Determine the [X, Y] coordinate at the center of the cell enclosing the given text.  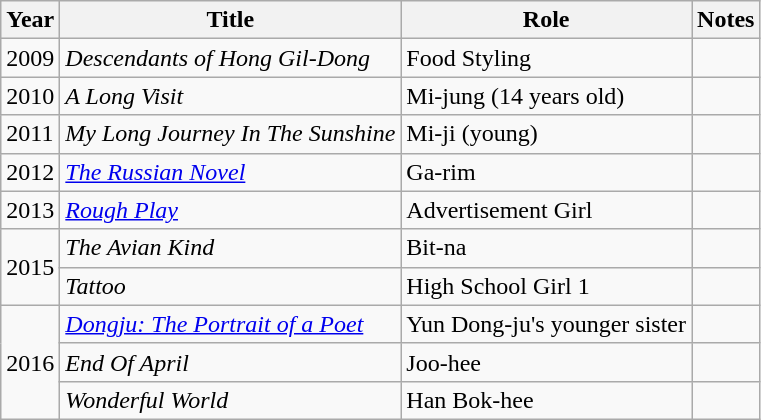
Advertisement Girl [546, 210]
Rough Play [230, 210]
Yun Dong-ju's younger sister [546, 324]
Title [230, 20]
2012 [30, 172]
2010 [30, 96]
Wonderful World [230, 400]
2016 [30, 362]
Ga-rim [546, 172]
Notes [726, 20]
Mi-ji (young) [546, 134]
Dongju: The Portrait of a Poet [230, 324]
Mi-jung (14 years old) [546, 96]
High School Girl 1 [546, 286]
Descendants of Hong Gil-Dong [230, 58]
2009 [30, 58]
Food Styling [546, 58]
2011 [30, 134]
Tattoo [230, 286]
Joo-hee [546, 362]
2013 [30, 210]
My Long Journey In The Sunshine [230, 134]
The Avian Kind [230, 248]
The Russian Novel [230, 172]
Year [30, 20]
Role [546, 20]
Han Bok-hee [546, 400]
2015 [30, 267]
End Of April [230, 362]
A Long Visit [230, 96]
Bit-na [546, 248]
